Return (X, Y) of the center of cell containing provided text 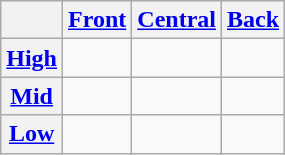
High (32, 58)
Back (254, 20)
Front (98, 20)
Low (32, 134)
Mid (32, 96)
Central (177, 20)
